Locate the cell with the specified text and output its (X, Y) center coordinate. 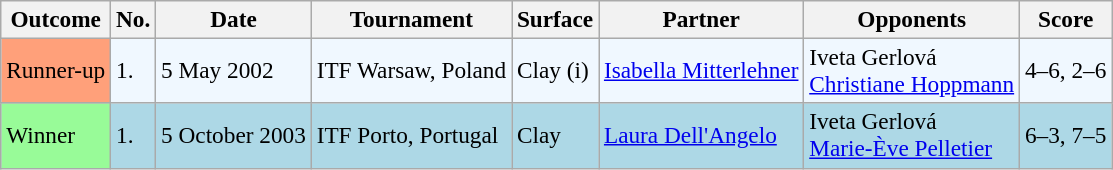
Iveta Gerlová Christiane Hoppmann (912, 70)
Date (234, 19)
Runner-up (56, 70)
Outcome (56, 19)
Surface (556, 19)
Opponents (912, 19)
ITF Warsaw, Poland (411, 70)
Clay (556, 136)
Score (1066, 19)
Clay (i) (556, 70)
Tournament (411, 19)
Iveta Gerlová Marie-Ève Pelletier (912, 136)
4–6, 2–6 (1066, 70)
Laura Dell'Angelo (702, 136)
5 May 2002 (234, 70)
Partner (702, 19)
No. (134, 19)
Isabella Mitterlehner (702, 70)
Winner (56, 136)
ITF Porto, Portugal (411, 136)
5 October 2003 (234, 136)
6–3, 7–5 (1066, 136)
